Capture the cell that displays the provided text and extract its [x, y] central coordinate. 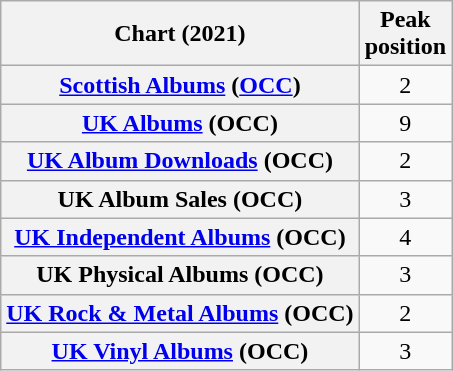
9 [405, 123]
UK Rock & Metal Albums (OCC) [180, 313]
UK Albums (OCC) [180, 123]
4 [405, 237]
UK Physical Albums (OCC) [180, 275]
UK Vinyl Albums (OCC) [180, 351]
Scottish Albums (OCC) [180, 85]
Chart (2021) [180, 34]
UK Album Sales (OCC) [180, 199]
Peakposition [405, 34]
UK Independent Albums (OCC) [180, 237]
UK Album Downloads (OCC) [180, 161]
